Extract the [x, y] coordinate from the center of the cell holding the provided text.  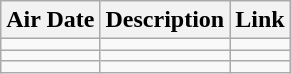
Description [165, 20]
Link [260, 20]
Air Date [50, 20]
